Search for the cell housing the specified text and yield its (x, y) center coordinate. 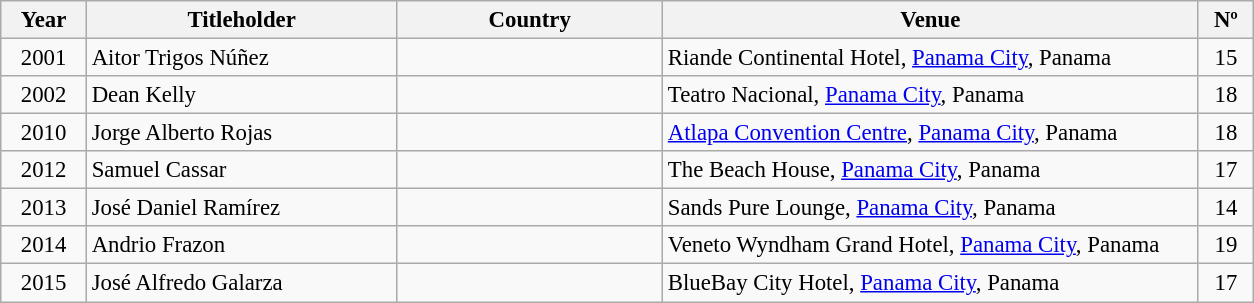
Aitor Trigos Núñez (242, 58)
Riande Continental Hotel, Panama City, Panama (931, 58)
BlueBay City Hotel, Panama City, Panama (931, 283)
José Alfredo Galarza (242, 283)
The Beach House, Panama City, Panama (931, 170)
Year (44, 20)
Country (530, 20)
2013 (44, 208)
15 (1226, 58)
Samuel Cassar (242, 170)
2012 (44, 170)
2001 (44, 58)
2002 (44, 95)
Atlapa Convention Centre, Panama City, Panama (931, 133)
Veneto Wyndham Grand Hotel, Panama City, Panama (931, 245)
Nº (1226, 20)
19 (1226, 245)
Jorge Alberto Rojas (242, 133)
Dean Kelly (242, 95)
Teatro Nacional, Panama City, Panama (931, 95)
2015 (44, 283)
Andrio Frazon (242, 245)
Venue (931, 20)
2010 (44, 133)
Titleholder (242, 20)
2014 (44, 245)
14 (1226, 208)
José Daniel Ramírez (242, 208)
Sands Pure Lounge, Panama City, Panama (931, 208)
